Detect which cell encompasses the target text, then output its [X, Y] center coordinate. 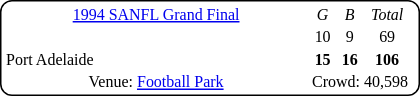
15 [323, 60]
Crowd: 40,598 [360, 82]
B [350, 14]
G [323, 14]
1994 SANFL Grand Final [156, 14]
106 [388, 60]
Venue: Football Park [156, 82]
Port Adelaide [156, 60]
16 [350, 60]
10 [323, 37]
9 [350, 37]
Total [388, 14]
69 [388, 37]
